Capture the cell that displays the provided text and extract its (X, Y) central coordinate. 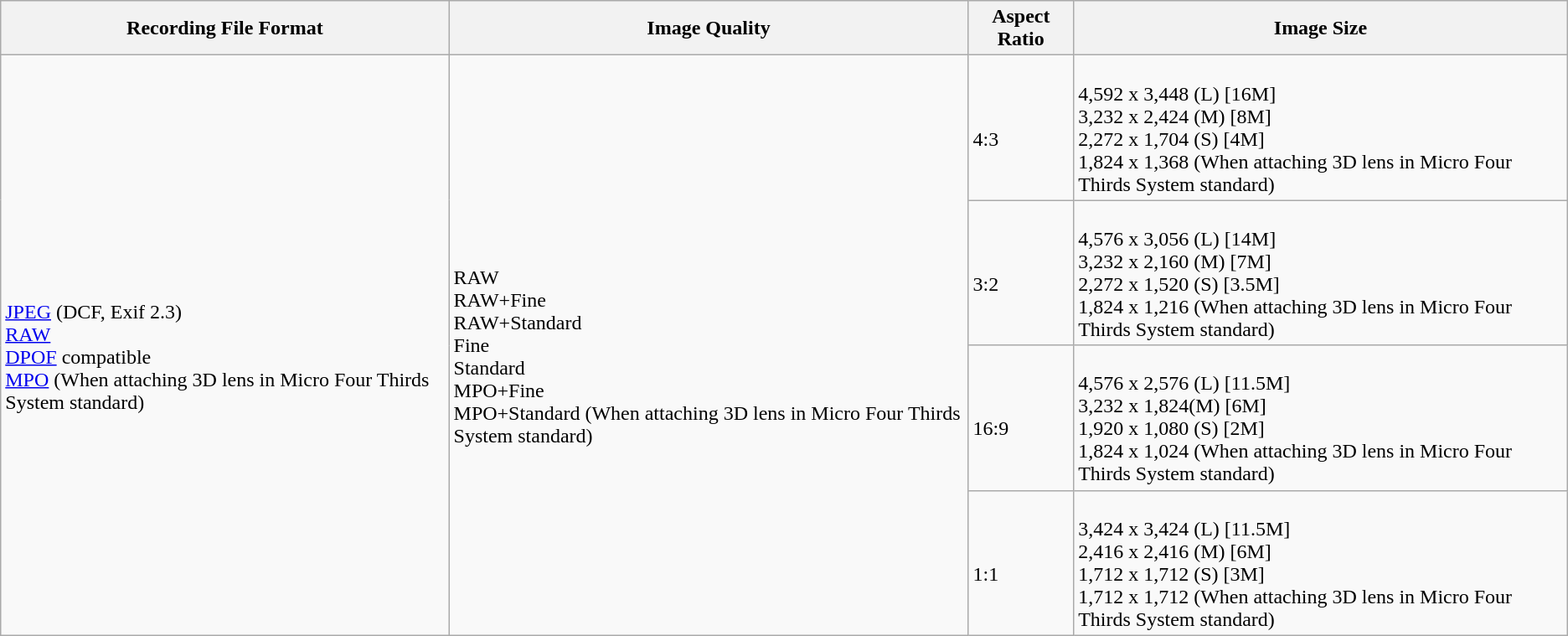
3,424 x 3,424 (L) [11.5M] 2,416 x 2,416 (M) [6M] 1,712 x 1,712 (S) [3M] 1,712 x 1,712 (When attaching 3D lens in Micro Four Thirds System standard) (1321, 563)
3:2 (1021, 273)
JPEG (DCF, Exif 2.3) RAW DPOF compatible MPO (When attaching 3D lens in Micro Four Thirds System standard) (224, 345)
Aspect Ratio (1021, 28)
4,592 x 3,448 (L) [16M] 3,232 x 2,424 (M) [8M] 2,272 x 1,704 (S) [4M] 1,824 x 1,368 (When attaching 3D lens in Micro Four Thirds System standard) (1321, 127)
RAW RAW+Fine RAW+Standard Fine Standard MPO+Fine MPO+Standard (When attaching 3D lens in Micro Four Thirds System standard) (709, 345)
Recording File Format (224, 28)
16:9 (1021, 417)
4,576 x 3,056 (L) [14M] 3,232 x 2,160 (M) [7M] 2,272 x 1,520 (S) [3.5M] 1,824 x 1,216 (When attaching 3D lens in Micro Four Thirds System standard) (1321, 273)
4:3 (1021, 127)
Image Size (1321, 28)
4,576 x 2,576 (L) [11.5M] 3,232 x 1,824(M) [6M] 1,920 x 1,080 (S) [2M] 1,824 x 1,024 (When attaching 3D lens in Micro Four Thirds System standard) (1321, 417)
Image Quality (709, 28)
1:1 (1021, 563)
